Scan for the cell matching the given text and deliver its [x, y] coordinate at center. 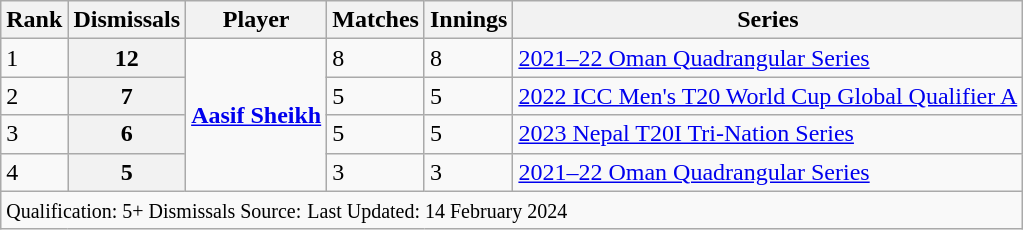
Series [768, 20]
Rank [34, 20]
1 [34, 58]
Innings [468, 20]
2023 Nepal T20I Tri-Nation Series [768, 134]
4 [34, 172]
Player [256, 20]
2022 ICC Men's T20 World Cup Global Qualifier A [768, 96]
2 [34, 96]
Dismissals [127, 20]
Qualification: 5+ Dismissals Source: Last Updated: 14 February 2024 [512, 210]
6 [127, 134]
7 [127, 96]
12 [127, 58]
Aasif Sheikh [256, 115]
Matches [376, 20]
